Determine the [x, y] coordinate at the center of the cell enclosing the given text.  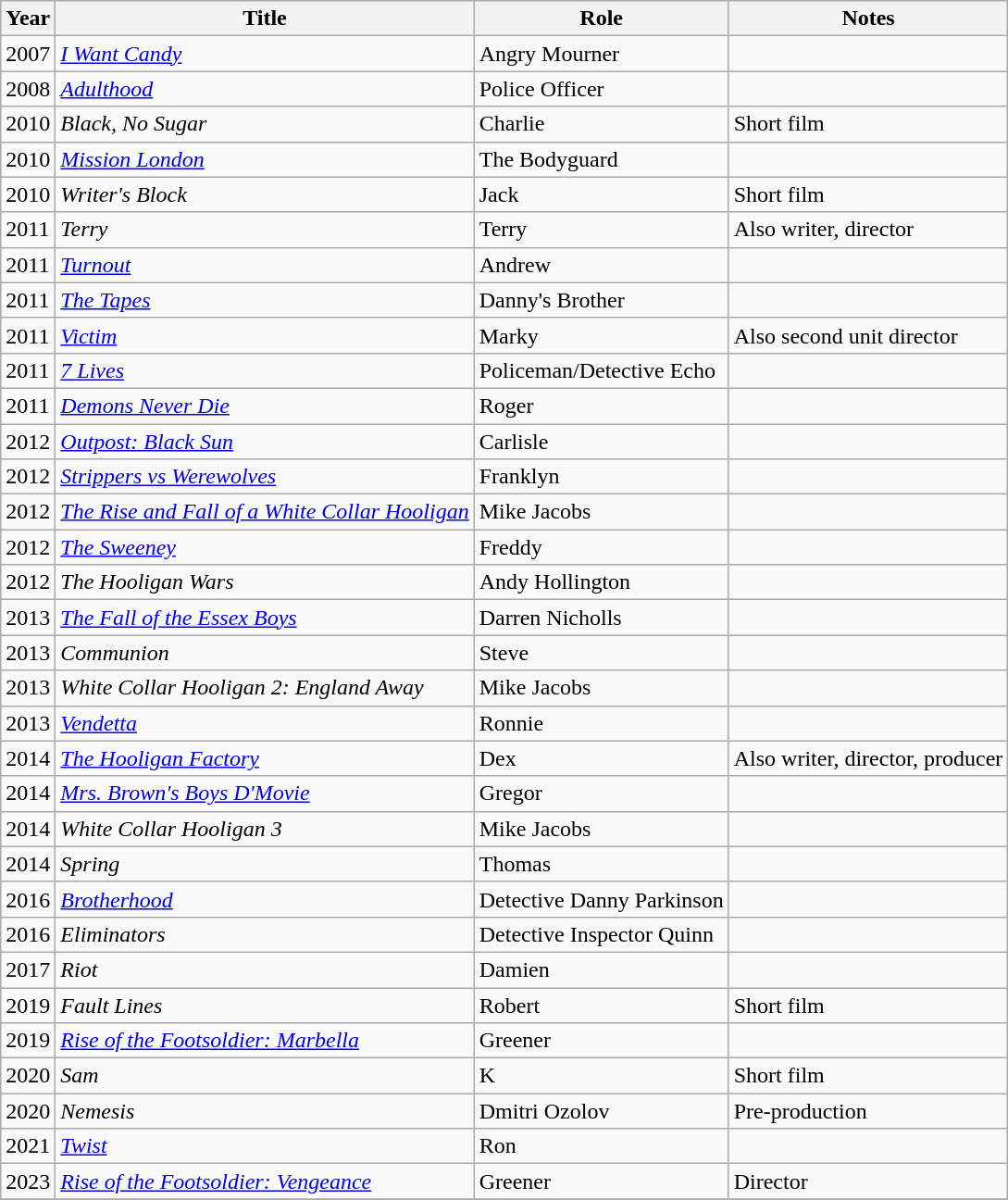
Marky [602, 335]
The Hooligan Wars [265, 582]
Eliminators [265, 934]
Mission London [265, 159]
Franklyn [602, 477]
Ron [602, 1146]
The Tapes [265, 300]
Thomas [602, 864]
Robert [602, 1005]
Spring [265, 864]
2023 [28, 1181]
Rise of the Footsoldier: Marbella [265, 1041]
Title [265, 19]
Dmitri Ozolov [602, 1111]
Vendetta [265, 723]
Angry Mourner [602, 54]
Strippers vs Werewolves [265, 477]
Demons Never Die [265, 406]
The Hooligan Factory [265, 758]
Rise of the Footsoldier: Vengeance [265, 1181]
7 Lives [265, 370]
Fault Lines [265, 1005]
Victim [265, 335]
The Fall of the Essex Boys [265, 618]
2008 [28, 89]
The Rise and Fall of a White Collar Hooligan [265, 512]
Danny's Brother [602, 300]
Charlie [602, 124]
Ronnie [602, 723]
Gregor [602, 794]
Communion [265, 653]
White Collar Hooligan 2: England Away [265, 688]
Turnout [265, 265]
Darren Nicholls [602, 618]
Adulthood [265, 89]
Freddy [602, 547]
Jack [602, 194]
The Sweeney [265, 547]
2007 [28, 54]
Nemesis [265, 1111]
Writer's Block [265, 194]
Sam [265, 1076]
Year [28, 19]
2021 [28, 1146]
Detective Danny Parkinson [602, 899]
Detective Inspector Quinn [602, 934]
K [602, 1076]
2017 [28, 969]
Role [602, 19]
Director [868, 1181]
Also writer, director [868, 230]
I Want Candy [265, 54]
Andy Hollington [602, 582]
Also second unit director [868, 335]
Pre-production [868, 1111]
Damien [602, 969]
Notes [868, 19]
Dex [602, 758]
Steve [602, 653]
The Bodyguard [602, 159]
Also writer, director, producer [868, 758]
Outpost: Black Sun [265, 442]
Police Officer [602, 89]
Black, No Sugar [265, 124]
Riot [265, 969]
Policeman/Detective Echo [602, 370]
White Collar Hooligan 3 [265, 829]
Mrs. Brown's Boys D'Movie [265, 794]
Carlisle [602, 442]
Brotherhood [265, 899]
Roger [602, 406]
Twist [265, 1146]
Andrew [602, 265]
